Provide the [X, Y] coordinate of the cell's center where the given text is located.  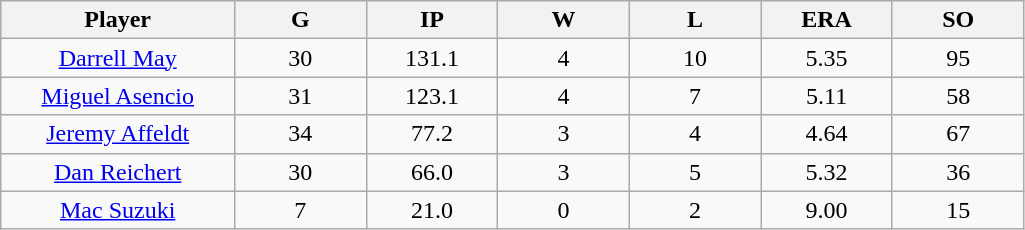
77.2 [432, 134]
Jeremy Affeldt [118, 134]
123.1 [432, 96]
10 [695, 58]
4.64 [827, 134]
Miguel Asencio [118, 96]
36 [958, 172]
21.0 [432, 210]
W [564, 20]
67 [958, 134]
Mac Suzuki [118, 210]
5.35 [827, 58]
31 [301, 96]
66.0 [432, 172]
15 [958, 210]
SO [958, 20]
G [301, 20]
5 [695, 172]
2 [695, 210]
IP [432, 20]
Darrell May [118, 58]
95 [958, 58]
Dan Reichert [118, 172]
9.00 [827, 210]
L [695, 20]
0 [564, 210]
ERA [827, 20]
5.11 [827, 96]
34 [301, 134]
58 [958, 96]
5.32 [827, 172]
131.1 [432, 58]
Player [118, 20]
